Pinpoint the cell where the given text exists, returning its [X, Y] midpoint coordinate. 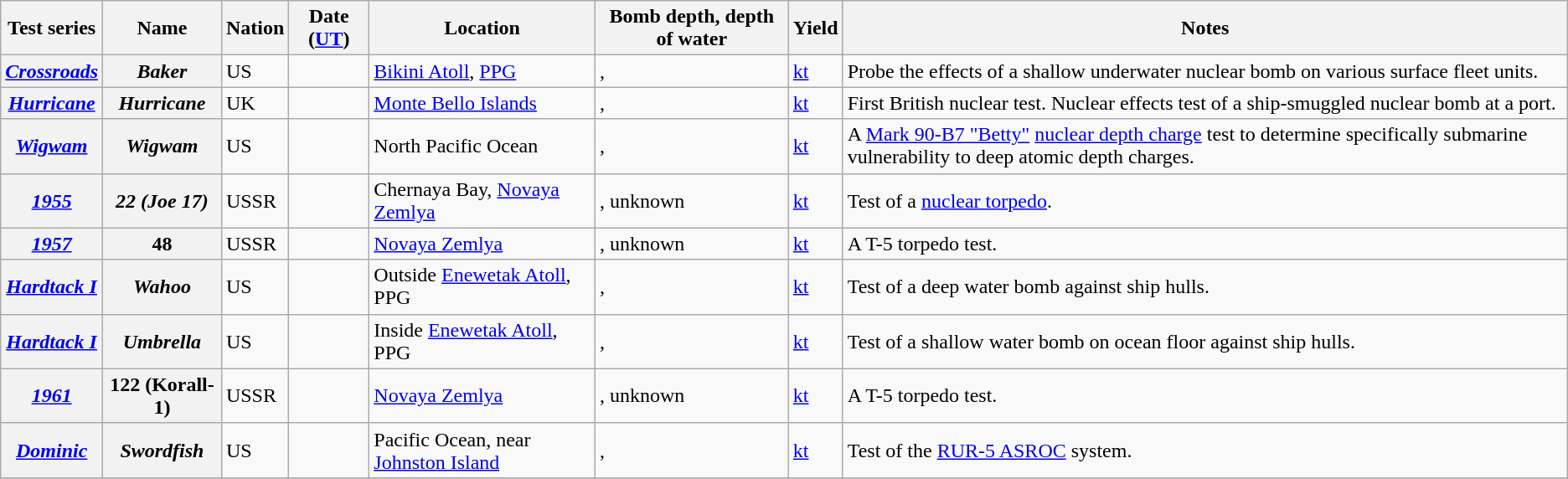
Monte Bello Islands [482, 103]
Pacific Ocean, near Johnston Island [482, 451]
Test of a deep water bomb against ship hulls. [1204, 286]
UK [255, 103]
Wahoo [162, 286]
Bomb depth, depth of water [692, 28]
Outside Enewetak Atoll, PPG [482, 286]
Name [162, 28]
North Pacific Ocean [482, 146]
Test of the RUR-5 ASROC system. [1204, 451]
First British nuclear test. Nuclear effects test of a ship-smuggled nuclear bomb at a port. [1204, 103]
Test series [52, 28]
Umbrella [162, 342]
Inside Enewetak Atoll, PPG [482, 342]
Swordfish [162, 451]
122 (Korall-1) [162, 395]
Yield [816, 28]
Date (UT) [329, 28]
48 [162, 244]
Chernaya Bay, Novaya Zemlya [482, 201]
Baker [162, 71]
1957 [52, 244]
22 (Joe 17) [162, 201]
Nation [255, 28]
Location [482, 28]
Test of a shallow water bomb on ocean floor against ship hulls. [1204, 342]
A Mark 90-B7 "Betty" nuclear depth charge test to determine specifically submarine vulnerability to deep atomic depth charges. [1204, 146]
Crossroads [52, 71]
1955 [52, 201]
Dominic [52, 451]
Probe the effects of a shallow underwater nuclear bomb on various surface fleet units. [1204, 71]
Bikini Atoll, PPG [482, 71]
Notes [1204, 28]
1961 [52, 395]
Test of a nuclear torpedo. [1204, 201]
